Determine the (X, Y) coordinate at the center of the cell enclosing the given text.  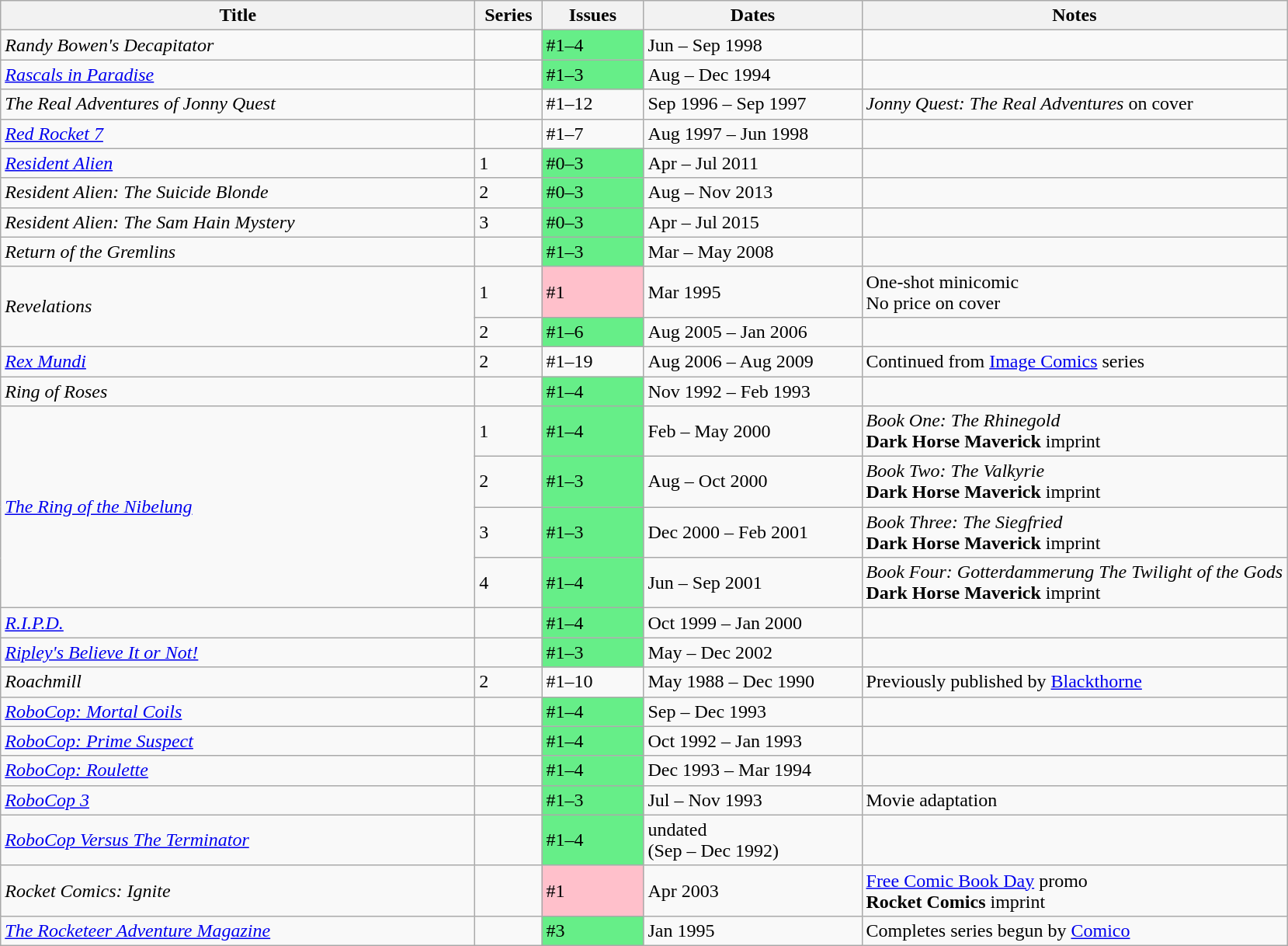
Nov 1992 – Feb 1993 (753, 391)
Book Four: Gotterdammerung The Twilight of the GodsDark Horse Maverick imprint (1074, 583)
Aug 2005 – Jan 2006 (753, 332)
Ripley's Believe It or Not! (238, 652)
Jonny Quest: The Real Adventures on cover (1074, 104)
Aug 1997 – Jun 1998 (753, 134)
Rascals in Paradise (238, 75)
The Rocketeer Adventure Magazine (238, 930)
Book One: The RhinegoldDark Horse Maverick imprint (1074, 432)
Dec 2000 – Feb 2001 (753, 533)
4 (509, 583)
Aug – Dec 1994 (753, 75)
Apr – Jul 2011 (753, 163)
Oct 1992 – Jan 1993 (753, 741)
The Real Adventures of Jonny Quest (238, 104)
Feb – May 2000 (753, 432)
May 1988 – Dec 1990 (753, 682)
Continued from Image Comics series (1074, 361)
One-shot minicomicNo price on cover (1074, 292)
Resident Alien: The Sam Hain Mystery (238, 222)
Completes series begun by Comico (1074, 930)
Book Three: The SiegfriedDark Horse Maverick imprint (1074, 533)
RoboCop: Mortal Coils (238, 711)
Apr – Jul 2015 (753, 222)
Return of the Gremlins (238, 252)
Series (509, 16)
Free Comic Book Day promoRocket Comics imprint (1074, 890)
Jun – Sep 2001 (753, 583)
undated(Sep – Dec 1992) (753, 840)
Aug – Oct 2000 (753, 482)
RoboCop: Roulette (238, 770)
Previously published by Blackthorne (1074, 682)
#1–7 (593, 134)
Issues (593, 16)
Rocket Comics: Ignite (238, 890)
Movie adaptation (1074, 800)
Jan 1995 (753, 930)
Title (238, 16)
Resident Alien (238, 163)
Book Two: The ValkyrieDark Horse Maverick imprint (1074, 482)
Oct 1999 – Jan 2000 (753, 623)
#1–6 (593, 332)
The Ring of the Nibelung (238, 507)
Dates (753, 16)
Aug 2006 – Aug 2009 (753, 361)
RoboCop: Prime Suspect (238, 741)
Revelations (238, 306)
RoboCop Versus The Terminator (238, 840)
RoboCop 3 (238, 800)
Mar 1995 (753, 292)
Randy Bowen's Decapitator (238, 45)
Sep 1996 – Sep 1997 (753, 104)
R.I.P.D. (238, 623)
Aug – Nov 2013 (753, 193)
Sep – Dec 1993 (753, 711)
May – Dec 2002 (753, 652)
Red Rocket 7 (238, 134)
Apr 2003 (753, 890)
Mar – May 2008 (753, 252)
Rex Mundi (238, 361)
Jun – Sep 1998 (753, 45)
Resident Alien: The Suicide Blonde (238, 193)
#1–19 (593, 361)
Roachmill (238, 682)
#3 (593, 930)
Dec 1993 – Mar 1994 (753, 770)
Ring of Roses (238, 391)
#1–10 (593, 682)
Notes (1074, 16)
Jul – Nov 1993 (753, 800)
#1–12 (593, 104)
